Return [X, Y] of the center of cell containing provided text 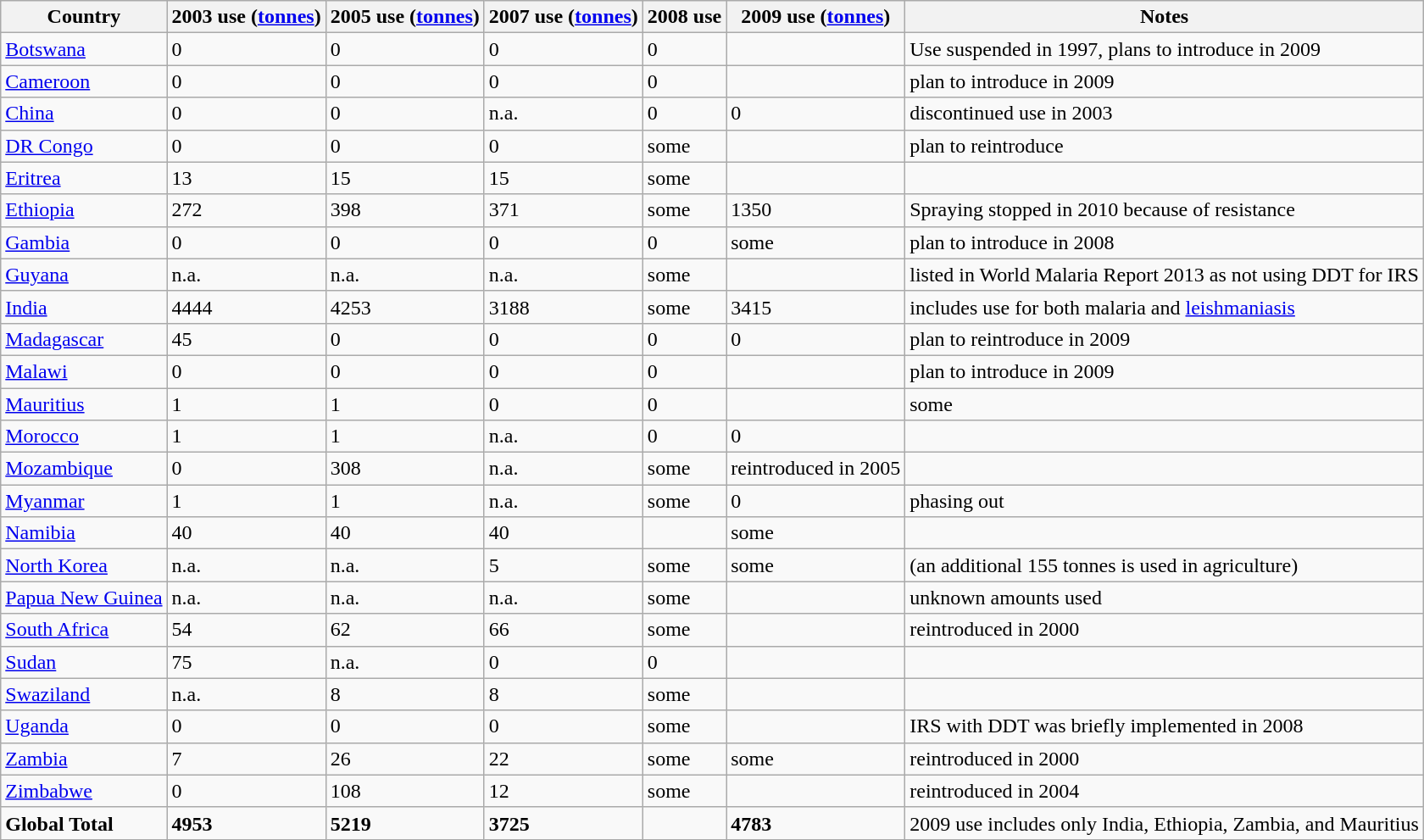
Ethiopia [84, 210]
Mozambique [84, 469]
2005 use (tonnes) [405, 17]
plan to reintroduce [1165, 146]
75 [246, 662]
Gambia [84, 242]
DR Congo [84, 146]
62 [405, 630]
South Africa [84, 630]
(an additional 155 tonnes is used in agriculture) [1165, 565]
108 [405, 791]
India [84, 307]
2008 use [684, 17]
371 [563, 210]
includes use for both malaria and leishmaniasis [1165, 307]
26 [405, 759]
2003 use (tonnes) [246, 17]
Madagascar [84, 339]
2007 use (tonnes) [563, 17]
Country [84, 17]
5219 [405, 823]
Use suspended in 1997, plans to introduce in 2009 [1165, 49]
3415 [815, 307]
Namibia [84, 533]
398 [405, 210]
discontinued use in 2003 [1165, 114]
Malawi [84, 371]
Eritrea [84, 178]
Morocco [84, 437]
China [84, 114]
Myanmar [84, 501]
Uganda [84, 726]
3188 [563, 307]
4444 [246, 307]
IRS with DDT was briefly implemented in 2008 [1165, 726]
4783 [815, 823]
listed in World Malaria Report 2013 as not using DDT for IRS [1165, 275]
66 [563, 630]
North Korea [84, 565]
54 [246, 630]
45 [246, 339]
Botswana [84, 49]
Global Total [84, 823]
Sudan [84, 662]
Zambia [84, 759]
2009 use includes only India, Ethiopia, Zambia, and Mauritius [1165, 823]
2009 use (tonnes) [815, 17]
22 [563, 759]
12 [563, 791]
unknown amounts used [1165, 598]
308 [405, 469]
Guyana [84, 275]
Papua New Guinea [84, 598]
Mauritius [84, 404]
reintroduced in 2005 [815, 469]
Notes [1165, 17]
7 [246, 759]
1350 [815, 210]
phasing out [1165, 501]
Swaziland [84, 694]
reintroduced in 2004 [1165, 791]
5 [563, 565]
4953 [246, 823]
Cameroon [84, 81]
13 [246, 178]
Spraying stopped in 2010 because of resistance [1165, 210]
4253 [405, 307]
plan to reintroduce in 2009 [1165, 339]
3725 [563, 823]
Zimbabwe [84, 791]
272 [246, 210]
plan to introduce in 2008 [1165, 242]
